Return the [x, y] coordinate for the center point of the cell that contains the specified text.  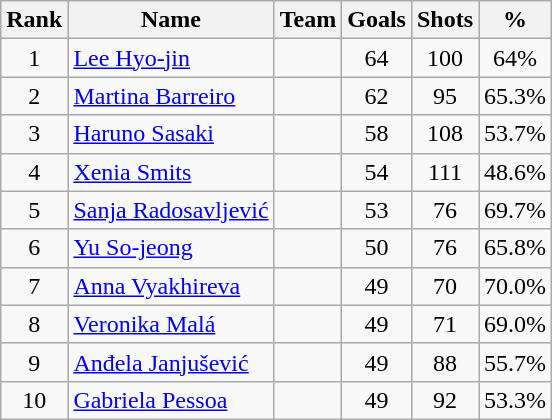
10 [34, 400]
8 [34, 324]
Rank [34, 20]
69.7% [516, 210]
% [516, 20]
48.6% [516, 172]
53 [377, 210]
100 [444, 58]
55.7% [516, 362]
71 [444, 324]
Lee Hyo-jin [171, 58]
95 [444, 96]
88 [444, 362]
53.3% [516, 400]
108 [444, 134]
50 [377, 248]
Martina Barreiro [171, 96]
92 [444, 400]
Anđela Janjušević [171, 362]
Name [171, 20]
62 [377, 96]
5 [34, 210]
64 [377, 58]
2 [34, 96]
Xenia Smits [171, 172]
65.8% [516, 248]
111 [444, 172]
3 [34, 134]
Shots [444, 20]
Sanja Radosavljević [171, 210]
1 [34, 58]
9 [34, 362]
65.3% [516, 96]
70 [444, 286]
6 [34, 248]
7 [34, 286]
70.0% [516, 286]
53.7% [516, 134]
Goals [377, 20]
Haruno Sasaki [171, 134]
58 [377, 134]
Team [308, 20]
64% [516, 58]
4 [34, 172]
Veronika Malá [171, 324]
54 [377, 172]
Yu So-jeong [171, 248]
Gabriela Pessoa [171, 400]
Anna Vyakhireva [171, 286]
69.0% [516, 324]
